Output the [X, Y] coordinate of the center of the cell containing the given text.  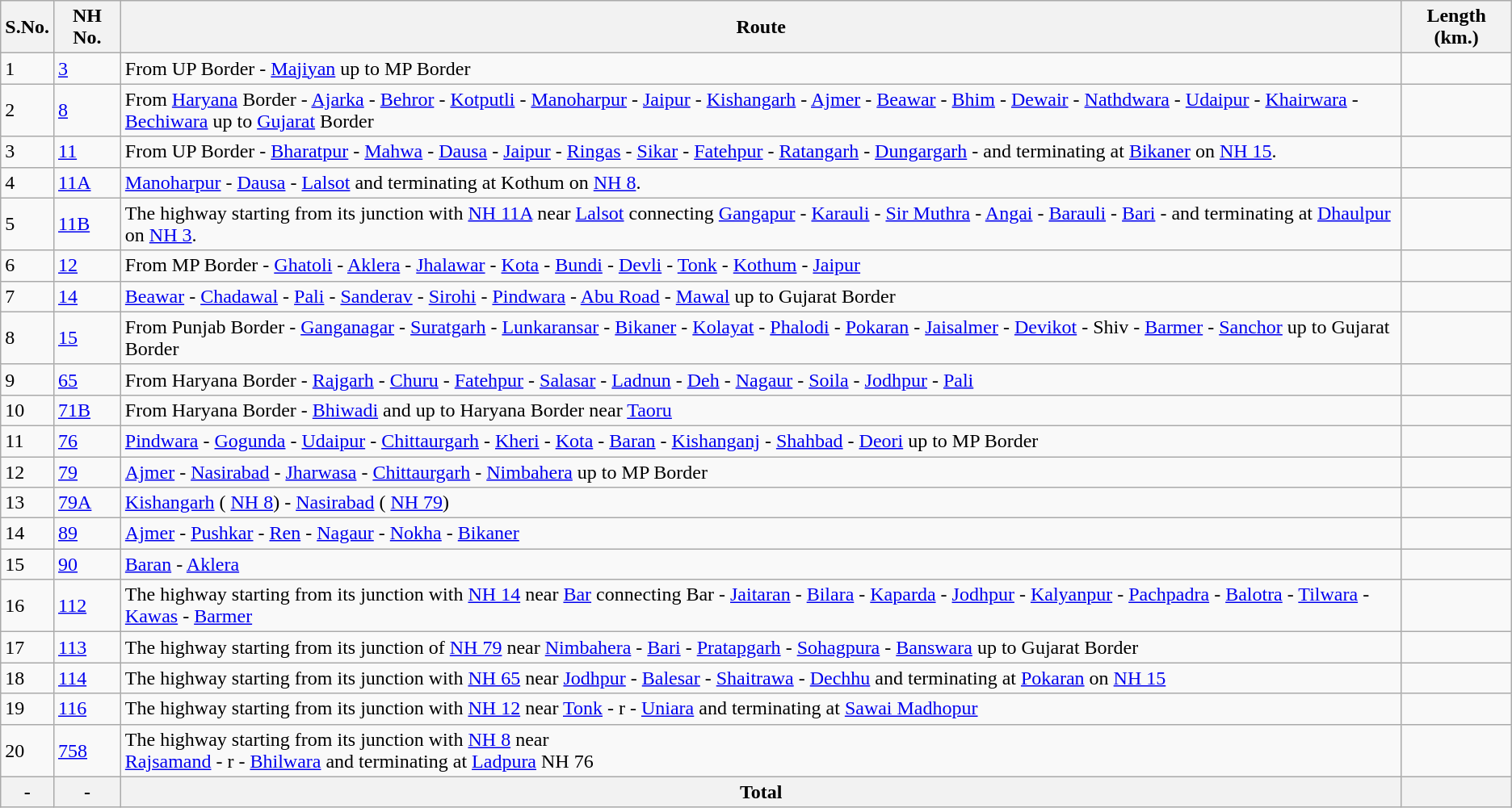
18 [27, 678]
112 [87, 605]
Manoharpur - Dausa - Lalsot and terminating at Kothum on NH 8. [761, 182]
65 [87, 379]
16 [27, 605]
7 [27, 296]
From UP Border - Bharatpur - Mahwa - Dausa - Jaipur - Ringas - Sikar - Fatehpur - Ratangarh - Dungargarh - and terminating at Bikaner on NH 15. [761, 152]
13 [27, 503]
Length (km.) [1456, 27]
11A [87, 182]
9 [27, 379]
Baran - Aklera [761, 564]
5 [27, 224]
The highway starting from its junction with NH 12 near Tonk - r - Uniara and terminating at Sawai Madhopur [761, 709]
From UP Border - Majiyan up to MP Border [761, 69]
71B [87, 410]
Total [761, 792]
Ajmer - Pushkar - Ren - Nagaur - Nokha - Bikaner [761, 534]
From Haryana Border - Rajgarh - Churu - Fatehpur - Salasar - Ladnun - Deh - Nagaur - Soila - Jodhpur - Pali [761, 379]
90 [87, 564]
From MP Border - Ghatoli - Aklera - Jhalawar - Kota - Bundi - Devli - Tonk - Kothum - Jaipur [761, 266]
116 [87, 709]
The highway starting from its junction of NH 79 near Nimbahera - Bari - Pratapgarh - Sohagpura - Banswara up to Gujarat Border [761, 647]
From Haryana Border - Bhiwadi and up to Haryana Border near Taoru [761, 410]
76 [87, 441]
79A [87, 503]
2 [27, 110]
113 [87, 647]
114 [87, 678]
The highway starting from its junction with NH 65 near Jodhpur - Balesar - Shaitrawa - Dechhu and terminating at Pokaran on NH 15 [761, 678]
NH No. [87, 27]
The highway starting from its junction with NH 8 nearRajsamand - r - Bhilwara and terminating at Ladpura NH 76 [761, 751]
Ajmer - Nasirabad - Jharwasa - Chittaurgarh - Nimbahera up to MP Border [761, 472]
79 [87, 472]
Route [761, 27]
6 [27, 266]
758 [87, 751]
4 [27, 182]
10 [27, 410]
Pindwara - Gogunda - Udaipur - Chittaurgarh - Kheri - Kota - Baran - Kishanganj - Shahbad - Deori up to MP Border [761, 441]
11B [87, 224]
89 [87, 534]
Kishangarh ( NH 8) - Nasirabad ( NH 79) [761, 503]
1 [27, 69]
19 [27, 709]
17 [27, 647]
Beawar - Chadawal - Pali - Sanderav - Sirohi - Pindwara - Abu Road - Mawal up to Gujarat Border [761, 296]
S.No. [27, 27]
20 [27, 751]
